Pinpoint the cell where the given text exists, returning its (X, Y) midpoint coordinate. 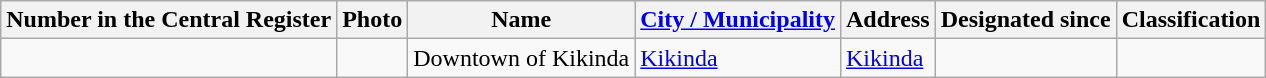
City / Municipality (738, 20)
Designated since (1026, 20)
Classification (1191, 20)
Name (522, 20)
Number in the Central Register (169, 20)
Photo (372, 20)
Downtown of Kikinda (522, 58)
Address (888, 20)
